Locate the cell with the specified text and output its (x, y) center coordinate. 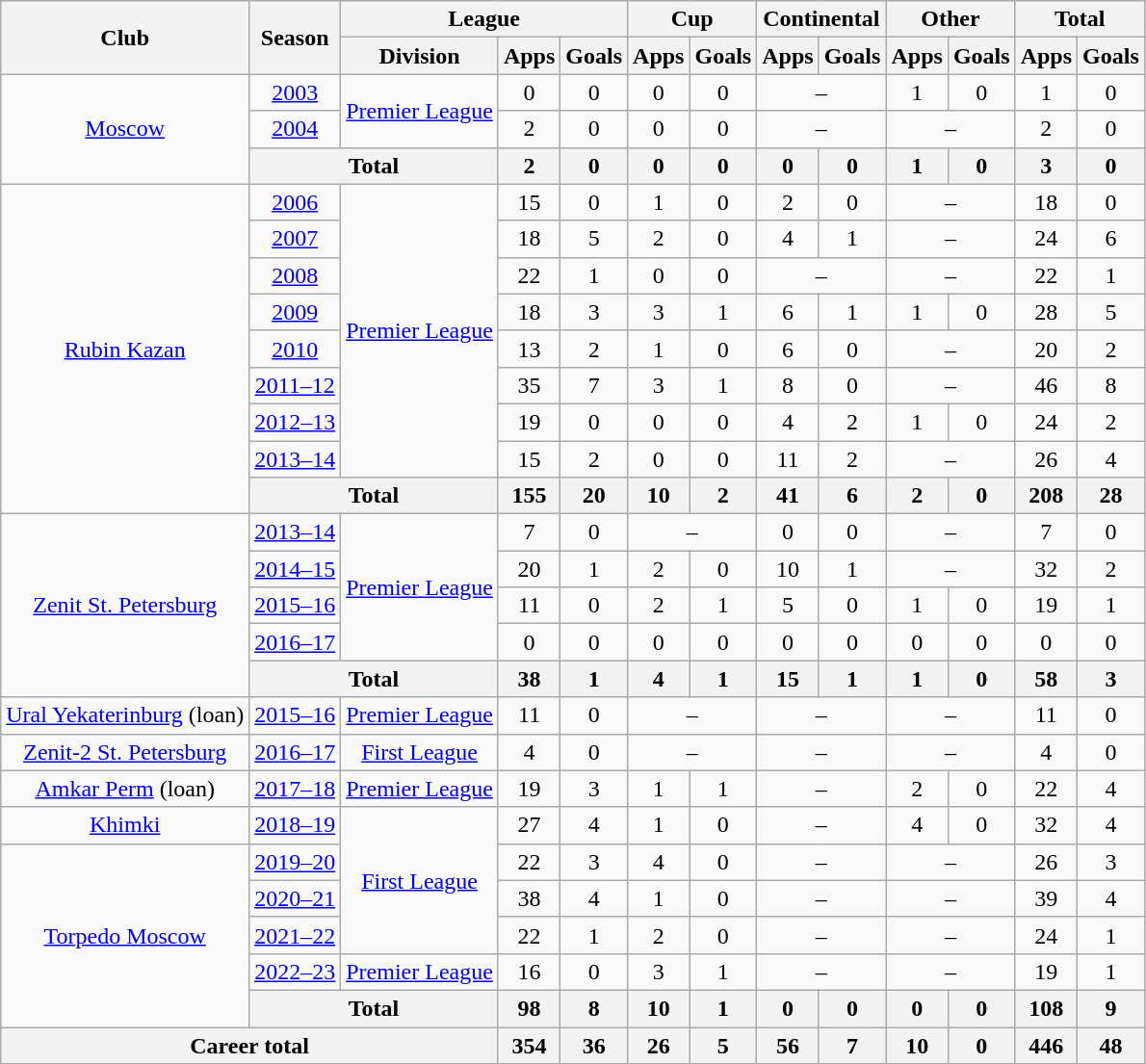
2022–23 (295, 972)
2008 (295, 275)
48 (1111, 1045)
2007 (295, 239)
Moscow (125, 129)
56 (788, 1045)
2004 (295, 129)
27 (529, 825)
Torpedo Moscow (125, 935)
2020–21 (295, 898)
9 (1111, 1008)
Career total (250, 1045)
Khimki (125, 825)
16 (529, 972)
58 (1046, 679)
35 (529, 385)
2014–15 (295, 569)
Amkar Perm (loan) (125, 789)
155 (529, 496)
2021–22 (295, 935)
13 (529, 349)
Continental (821, 19)
2017–18 (295, 789)
2019–20 (295, 862)
Season (295, 38)
446 (1046, 1045)
2010 (295, 349)
Rubin Kazan (125, 349)
Other (951, 19)
2011–12 (295, 385)
36 (594, 1045)
Club (125, 38)
98 (529, 1008)
Ural Yekaterinburg (loan) (125, 715)
208 (1046, 496)
41 (788, 496)
2006 (295, 202)
League (484, 19)
2012–13 (295, 422)
Division (420, 56)
354 (529, 1045)
Zenit St. Petersburg (125, 606)
46 (1046, 385)
2009 (295, 312)
2003 (295, 92)
Cup (692, 19)
39 (1046, 898)
Zenit-2 St. Petersburg (125, 752)
108 (1046, 1008)
2018–19 (295, 825)
